Return the (X, Y) coordinate for the center point of the cell that contains the specified text.  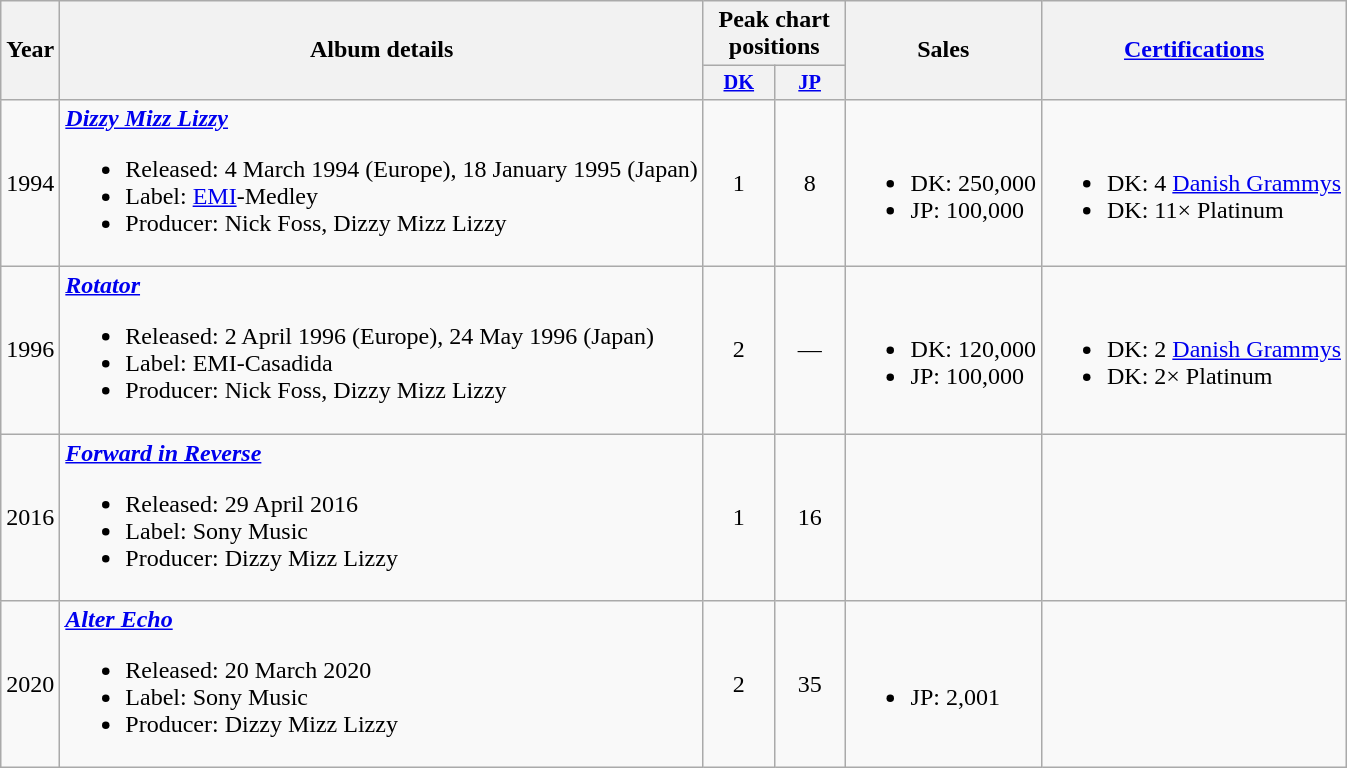
RotatorReleased: 2 April 1996 (Europe), 24 May 1996 (Japan)Label: EMI-CasadidaProducer: Nick Foss, Dizzy Mizz Lizzy (382, 350)
16 (810, 518)
DK (738, 83)
DK: 120,000JP: 100,000 (943, 350)
JP (810, 83)
1994 (30, 182)
8 (810, 182)
DK: 4 Danish GrammysDK: 11× Platinum (1194, 182)
Album details (382, 50)
Certifications (1194, 50)
Peak chart positions (774, 34)
1996 (30, 350)
Forward in ReverseReleased: 29 April 2016Label: Sony MusicProducer: Dizzy Mizz Lizzy (382, 518)
35 (810, 684)
2020 (30, 684)
Year (30, 50)
DK: 250,000JP: 100,000 (943, 182)
— (810, 350)
JP: 2,001 (943, 684)
2016 (30, 518)
Dizzy Mizz LizzyReleased: 4 March 1994 (Europe), 18 January 1995 (Japan)Label: EMI-MedleyProducer: Nick Foss, Dizzy Mizz Lizzy (382, 182)
Alter EchoReleased: 20 March 2020Label: Sony MusicProducer: Dizzy Mizz Lizzy (382, 684)
Sales (943, 50)
DK: 2 Danish GrammysDK: 2× Platinum (1194, 350)
